Provide the (x, y) coordinate of the cell's center where the given text is located.  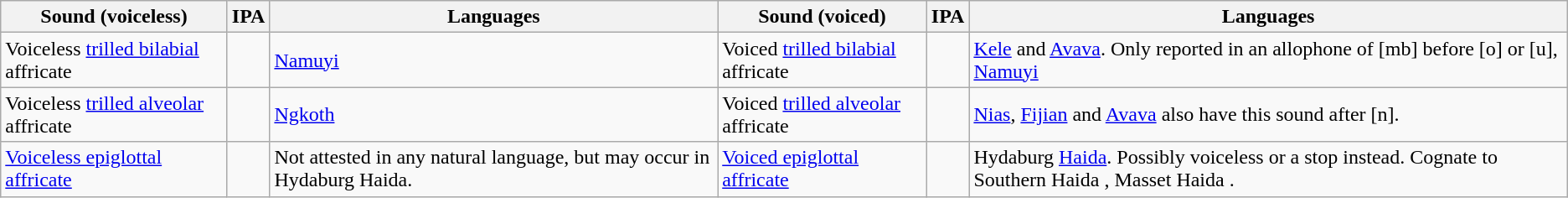
Sound (voiceless) (114, 17)
Sound (voiced) (823, 17)
Voiceless trilled bilabial affricate (114, 60)
Hydaburg Haida. Possibly voiceless or a stop instead. Cognate to Southern Haida , Masset Haida . (1268, 169)
Namuyi (494, 60)
Voiced epiglottal affricate (823, 169)
Not attested in any natural language, but may occur in Hydaburg Haida. (494, 169)
Voiceless trilled alveolar affricate (114, 114)
Voiceless epiglottal affricate (114, 169)
Nias, Fijian and Avava also have this sound after [n]. (1268, 114)
Kele and Avava. Only reported in an allophone of [mb] before [o] or [u], Namuyi (1268, 60)
Voiced trilled bilabial affricate (823, 60)
Voiced trilled alveolar affricate (823, 114)
Ngkoth (494, 114)
